Search for the cell housing the specified text and yield its [X, Y] center coordinate. 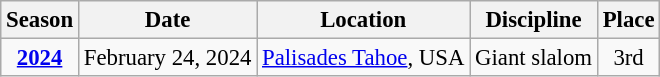
3rd [628, 58]
Date [167, 20]
2024 [40, 58]
Season [40, 20]
Location [364, 20]
Palisades Tahoe, USA [364, 58]
Discipline [534, 20]
Giant slalom [534, 58]
Place [628, 20]
February 24, 2024 [167, 58]
